Search for the cell housing the specified text and yield its (X, Y) center coordinate. 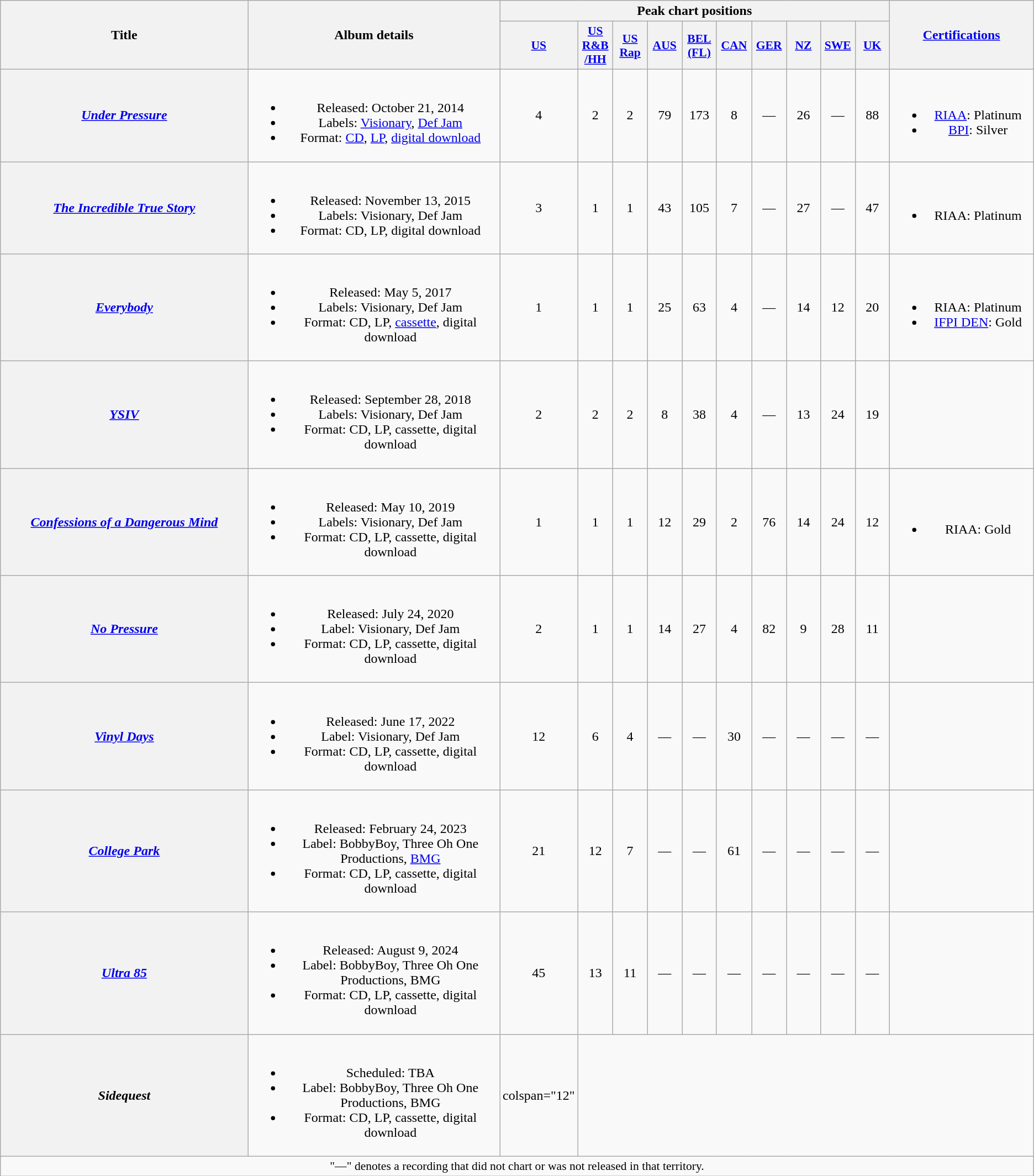
61 (734, 851)
79 (665, 115)
88 (872, 115)
Sidequest (124, 1095)
Released: October 21, 2014Labels: Visionary, Def JamFormat: CD, LP, digital download (374, 115)
"—" denotes a recording that did not chart or was not released in that territory. (517, 1166)
9 (803, 629)
43 (665, 208)
Released: November 13, 2015Labels: Visionary, Def JamFormat: CD, LP, digital download (374, 208)
Released: May 5, 2017Labels: Visionary, Def JamFormat: CD, LP, cassette, digital download (374, 308)
25 (665, 308)
AUS (665, 45)
No Pressure (124, 629)
28 (837, 629)
CAN (734, 45)
21 (539, 851)
RIAA: PlatinumIFPI DEN: Gold (961, 308)
173 (699, 115)
63 (699, 308)
26 (803, 115)
Released: June 17, 2022Label: Visionary, Def JamFormat: CD, LP, cassette, digital download (374, 736)
Everybody (124, 308)
USRap (630, 45)
Released: September 28, 2018Labels: Visionary, Def JamFormat: CD, LP, cassette, digital download (374, 415)
NZ (803, 45)
47 (872, 208)
82 (769, 629)
20 (872, 308)
Title (124, 35)
Released: July 24, 2020Label: Visionary, Def JamFormat: CD, LP, cassette, digital download (374, 629)
105 (699, 208)
RIAA: Gold (961, 522)
Scheduled: TBALabel: BobbyBoy, Three Oh One Productions, BMGFormat: CD, LP, cassette, digital download (374, 1095)
SWE (837, 45)
Released: August 9, 2024Label: BobbyBoy, Three Oh One Productions, BMGFormat: CD, LP, cassette, digital download (374, 973)
Released: May 10, 2019Labels: Visionary, Def JamFormat: CD, LP, cassette, digital download (374, 522)
Released: February 24, 2023Label: BobbyBoy, Three Oh One Productions, BMGFormat: CD, LP, cassette, digital download (374, 851)
The Incredible True Story (124, 208)
GER (769, 45)
colspan="12" (539, 1095)
19 (872, 415)
3 (539, 208)
29 (699, 522)
YSIV (124, 415)
Certifications (961, 35)
Album details (374, 35)
USR&B/HH (595, 45)
Vinyl Days (124, 736)
76 (769, 522)
6 (595, 736)
Confessions of a Dangerous Mind (124, 522)
BEL (FL) (699, 45)
45 (539, 973)
Ultra 85 (124, 973)
UK (872, 45)
Peak chart positions (695, 11)
30 (734, 736)
38 (699, 415)
Under Pressure (124, 115)
College Park (124, 851)
RIAA: Platinum (961, 208)
RIAA: PlatinumBPI: Silver (961, 115)
US (539, 45)
